Find where the given text appears and provide that cell's center as (x, y) coordinate. 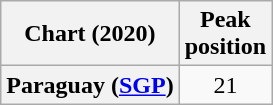
Peakposition (225, 34)
Chart (2020) (90, 34)
Paraguay (SGP) (90, 85)
21 (225, 85)
